Return (x, y) of the center of cell containing provided text 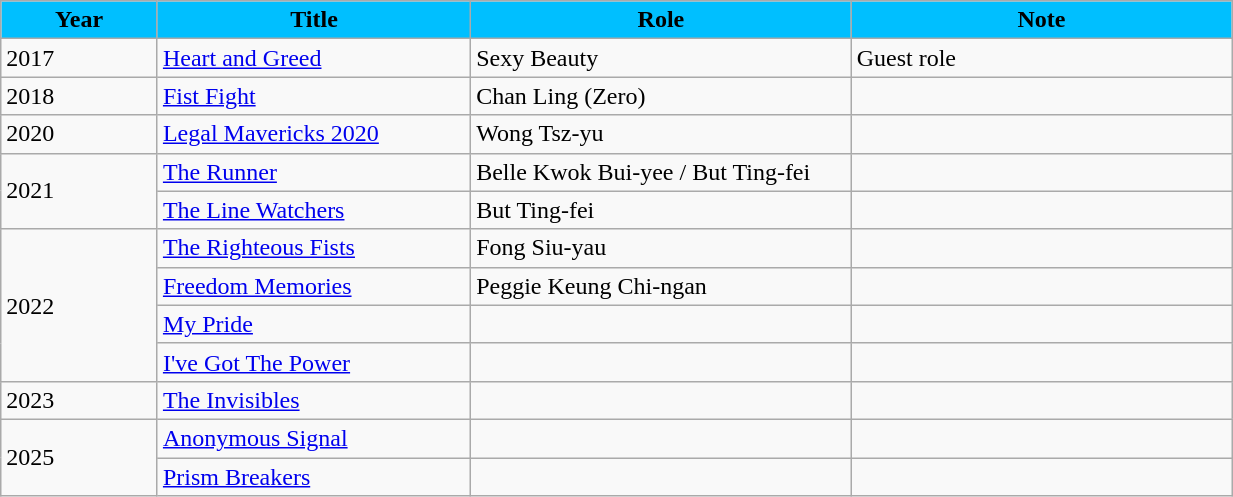
Sexy Beauty (661, 58)
Year (80, 20)
The Line Watchers (314, 210)
Chan Ling (Zero) (661, 96)
The Invisibles (314, 400)
But Ting-fei (661, 210)
Title (314, 20)
2023 (80, 400)
I've Got The Power (314, 362)
Peggie Keung Chi-ngan (661, 286)
Note (1042, 20)
Role (661, 20)
Wong Tsz-yu (661, 134)
Anonymous Signal (314, 438)
Guest role (1042, 58)
2017 (80, 58)
Belle Kwok Bui-yee / But Ting-fei (661, 172)
The Righteous Fists (314, 248)
Fist Fight (314, 96)
2020 (80, 134)
My Pride (314, 324)
2022 (80, 305)
2018 (80, 96)
Heart and Greed (314, 58)
2025 (80, 457)
Prism Breakers (314, 477)
Freedom Memories (314, 286)
Legal Mavericks 2020 (314, 134)
2021 (80, 191)
Fong Siu-yau (661, 248)
The Runner (314, 172)
